Identify which cell holds the provided text, then report its (x, y) central coordinate. 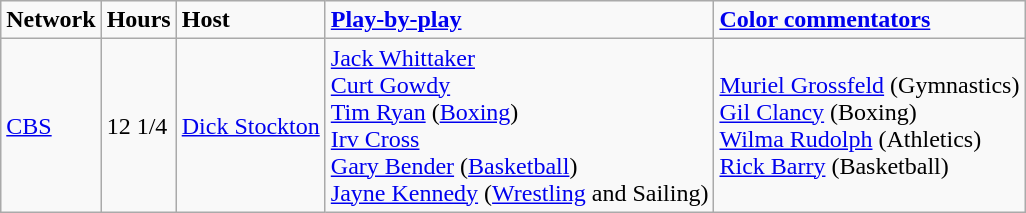
Host (250, 20)
Jack WhittakerCurt GowdyTim Ryan (Boxing)Irv CrossGary Bender (Basketball)Jayne Kennedy (Wrestling and Sailing) (520, 126)
Network (51, 20)
Hours (138, 20)
Play-by-play (520, 20)
12 1/4 (138, 126)
CBS (51, 126)
Color commentators (870, 20)
Muriel Grossfeld (Gymnastics)Gil Clancy (Boxing)Wilma Rudolph (Athletics)Rick Barry (Basketball) (870, 126)
Dick Stockton (250, 126)
